Detect which cell encompasses the target text, then output its (x, y) center coordinate. 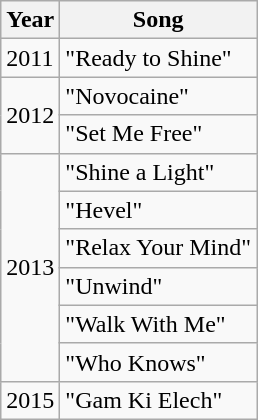
"Who Knows" (158, 362)
"Hevel" (158, 210)
2013 (30, 267)
"Shine a Light" (158, 172)
"Set Me Free" (158, 134)
2011 (30, 58)
"Relax Your Mind" (158, 248)
2015 (30, 400)
"Walk With Me" (158, 324)
"Novocaine" (158, 96)
Song (158, 20)
"Gam Ki Elech" (158, 400)
"Unwind" (158, 286)
2012 (30, 115)
Year (30, 20)
"Ready to Shine" (158, 58)
